For the text-containing cell, return its midpoint in (X, Y) coordinate format. 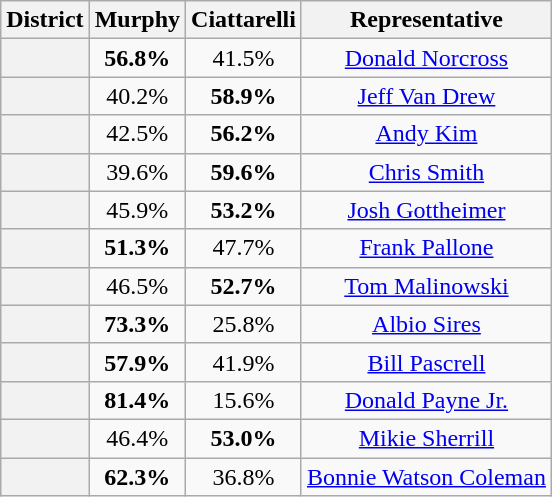
51.3% (137, 248)
Frank Pallone (426, 248)
59.6% (244, 172)
81.4% (137, 400)
40.2% (137, 96)
Bill Pascrell (426, 362)
58.9% (244, 96)
Tom Malinowski (426, 286)
73.3% (137, 324)
Ciattarelli (244, 20)
Bonnie Watson Coleman (426, 477)
56.2% (244, 134)
45.9% (137, 210)
39.6% (137, 172)
Josh Gottheimer (426, 210)
46.4% (137, 438)
Albio Sires (426, 324)
Murphy (137, 20)
Chris Smith (426, 172)
47.7% (244, 248)
Jeff Van Drew (426, 96)
53.2% (244, 210)
57.9% (137, 362)
62.3% (137, 477)
56.8% (137, 58)
Representative (426, 20)
Andy Kim (426, 134)
42.5% (137, 134)
46.5% (137, 286)
41.5% (244, 58)
Mikie Sherrill (426, 438)
36.8% (244, 477)
District (45, 20)
53.0% (244, 438)
25.8% (244, 324)
41.9% (244, 362)
15.6% (244, 400)
Donald Norcross (426, 58)
52.7% (244, 286)
Donald Payne Jr. (426, 400)
